Determine the (X, Y) coordinate at the center of the cell enclosing the given text.  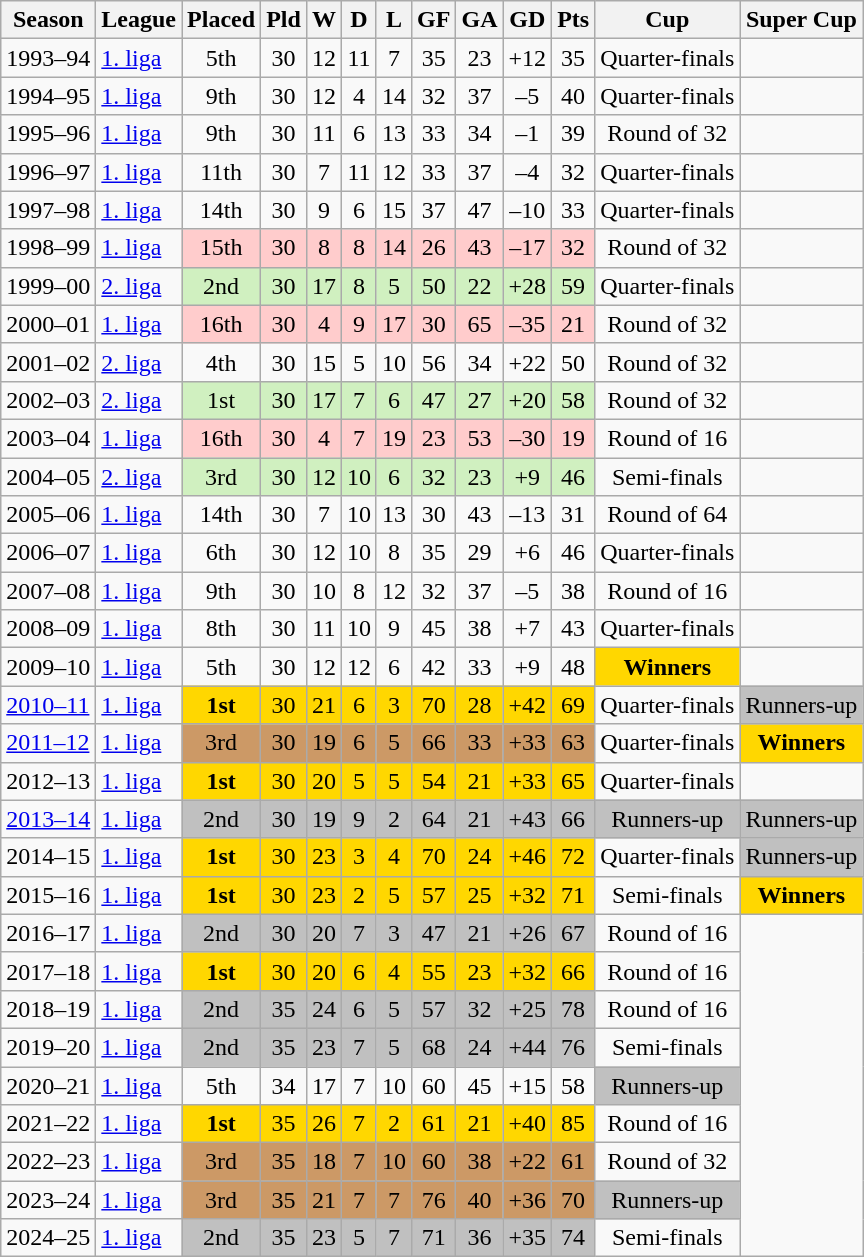
1998–99 (48, 248)
–1 (528, 134)
–10 (528, 210)
67 (574, 933)
+28 (528, 286)
GA (480, 20)
2002–03 (48, 400)
27 (480, 400)
2024–25 (48, 1238)
11th (222, 172)
39 (574, 134)
85 (574, 1124)
2007–08 (48, 591)
2015–16 (48, 895)
+7 (528, 629)
Placed (222, 20)
2001–02 (48, 362)
72 (574, 857)
League (139, 20)
68 (434, 1047)
2006–07 (48, 553)
+40 (528, 1124)
55 (434, 971)
GD (528, 20)
–4 (528, 172)
Round of 64 (668, 515)
D (358, 20)
48 (574, 667)
Pts (574, 20)
29 (480, 553)
31 (574, 515)
15th (222, 248)
56 (434, 362)
+35 (528, 1238)
28 (480, 705)
2000–01 (48, 324)
Super Cup (802, 20)
64 (434, 819)
6th (222, 553)
53 (480, 438)
–30 (528, 438)
2013–14 (48, 819)
2005–06 (48, 515)
1996–97 (48, 172)
2017–18 (48, 971)
2004–05 (48, 477)
+15 (528, 1085)
25 (480, 895)
L (394, 20)
+25 (528, 1009)
54 (434, 781)
36 (480, 1238)
59 (574, 286)
+44 (528, 1047)
1995–96 (48, 134)
1999–00 (48, 286)
2022–23 (48, 1162)
8th (222, 629)
Season (48, 20)
1997–98 (48, 210)
4th (222, 362)
+26 (528, 933)
1994–95 (48, 96)
+20 (528, 400)
GF (434, 20)
2012–13 (48, 781)
69 (574, 705)
2003–04 (48, 438)
22 (480, 286)
+6 (528, 553)
–35 (528, 324)
2020–21 (48, 1085)
Cup (668, 20)
+36 (528, 1200)
2021–22 (48, 1124)
2014–15 (48, 857)
2009–10 (48, 667)
2019–20 (48, 1047)
1993–94 (48, 58)
+12 (528, 58)
63 (574, 743)
+42 (528, 705)
Pld (284, 20)
2011–12 (48, 743)
2010–11 (48, 705)
42 (434, 667)
+43 (528, 819)
–17 (528, 248)
2023–24 (48, 1200)
78 (574, 1009)
74 (574, 1238)
+46 (528, 857)
2008–09 (48, 629)
18 (324, 1162)
W (324, 20)
–13 (528, 515)
2018–19 (48, 1009)
2016–17 (48, 933)
